Detect which cell encompasses the target text, then output its [X, Y] center coordinate. 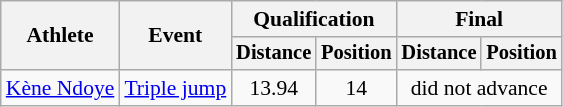
did not advance [480, 88]
Qualification [314, 19]
Event [175, 36]
Kène Ndoye [60, 88]
Triple jump [175, 88]
Final [480, 19]
Athlete [60, 36]
13.94 [274, 88]
14 [356, 88]
